Capture the cell that displays the provided text and extract its [x, y] central coordinate. 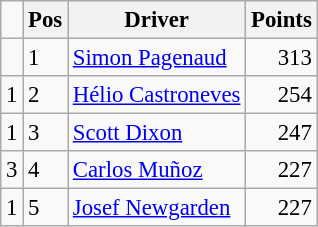
Scott Dixon [157, 133]
Hélio Castroneves [157, 95]
2 [46, 95]
313 [282, 58]
Carlos Muñoz [157, 170]
4 [46, 170]
254 [282, 95]
5 [46, 208]
Josef Newgarden [157, 208]
Points [282, 20]
Pos [46, 20]
Driver [157, 20]
Simon Pagenaud [157, 58]
247 [282, 133]
